Find where the given text appears and provide that cell's center as [X, Y] coordinate. 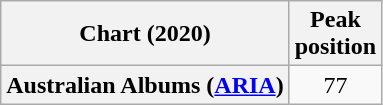
77 [335, 85]
Chart (2020) [145, 34]
Peakposition [335, 34]
Australian Albums (ARIA) [145, 85]
